Return the (X, Y) coordinate for the center point of the cell that contains the specified text.  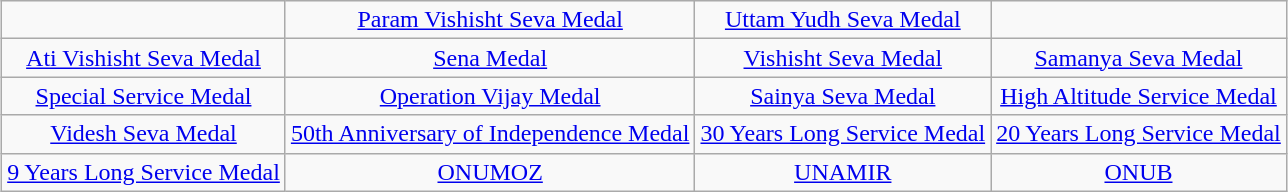
Param Vishisht Seva Medal (490, 20)
Special Service Medal (144, 96)
Ati Vishisht Seva Medal (144, 58)
Operation Vijay Medal (490, 96)
Videsh Seva Medal (144, 134)
ONUB (1139, 172)
Sena Medal (490, 58)
Sainya Seva Medal (843, 96)
30 Years Long Service Medal (843, 134)
High Altitude Service Medal (1139, 96)
UNAMIR (843, 172)
ONUMOZ (490, 172)
Vishisht Seva Medal (843, 58)
Samanya Seva Medal (1139, 58)
20 Years Long Service Medal (1139, 134)
Uttam Yudh Seva Medal (843, 20)
9 Years Long Service Medal (144, 172)
50th Anniversary of Independence Medal (490, 134)
